Determine the [x, y] coordinate at the center of the cell enclosing the given text.  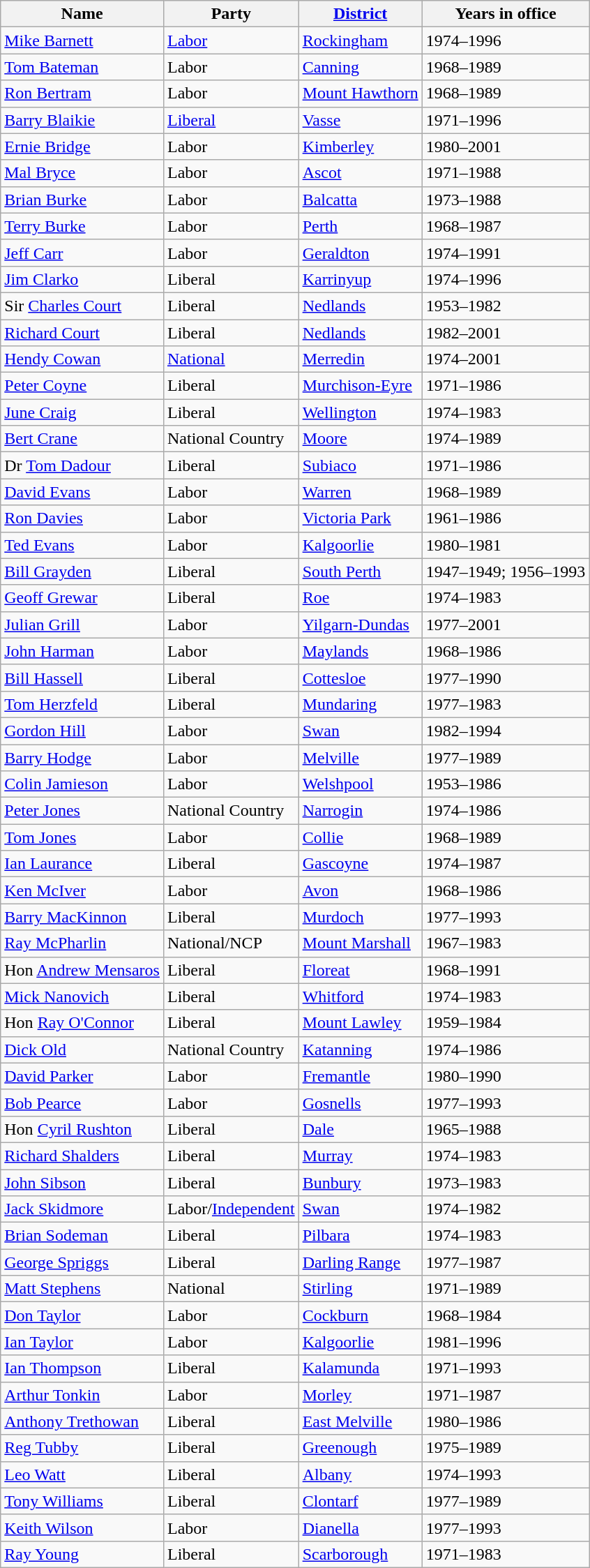
1980–1990 [506, 1076]
Avon [360, 890]
Bunbury [360, 1183]
Collie [360, 837]
Narrogin [360, 811]
Cockburn [360, 1315]
David Evans [82, 492]
Clontarf [360, 1501]
1968–1991 [506, 970]
Fremantle [360, 1076]
Party [231, 14]
Ernie Bridge [82, 147]
Leo Watt [82, 1474]
National/NCP [231, 943]
Dale [360, 1129]
Ray Young [82, 1554]
Tony Williams [82, 1501]
Gosnells [360, 1103]
Mike Barnett [82, 40]
Peter Coyne [82, 386]
Years in office [506, 14]
Hon Cyril Rushton [82, 1129]
Ron Bertram [82, 94]
Mick Nanovich [82, 996]
Barry Hodge [82, 757]
Katanning [360, 1050]
George Spriggs [82, 1262]
Reg Tubby [82, 1448]
Mundaring [360, 704]
Don Taylor [82, 1315]
Scarborough [360, 1554]
Canning [360, 67]
Geraldton [360, 253]
1975–1989 [506, 1448]
Victoria Park [360, 518]
Bill Grayden [82, 572]
Mal Bryce [82, 173]
Greenough [360, 1448]
1971–1983 [506, 1554]
1977–1987 [506, 1262]
1953–1986 [506, 784]
1953–1982 [506, 306]
1971–1993 [506, 1368]
Whitford [360, 996]
Hon Ray O'Connor [82, 1023]
Mount Lawley [360, 1023]
Bill Hassell [82, 678]
Richard Shalders [82, 1156]
1974–2001 [506, 359]
1981–1996 [506, 1342]
Ken McIver [82, 890]
1973–1988 [506, 200]
1980–2001 [506, 147]
Jeff Carr [82, 253]
Balcatta [360, 200]
John Harman [82, 651]
1965–1988 [506, 1129]
Sir Charles Court [82, 306]
Roe [360, 598]
Stirling [360, 1289]
Name [82, 14]
1980–1981 [506, 545]
1974–1993 [506, 1474]
Ted Evans [82, 545]
1977–2001 [506, 625]
Merredin [360, 359]
Welshpool [360, 784]
Brian Burke [82, 200]
Perth [360, 226]
Kalamunda [360, 1368]
Floreat [360, 970]
1974–1991 [506, 253]
1968–1984 [506, 1315]
Albany [360, 1474]
Mount Marshall [360, 943]
Ron Davies [82, 518]
Rockingham [360, 40]
Gordon Hill [82, 731]
Dick Old [82, 1050]
Cottesloe [360, 678]
Darling Range [360, 1262]
Bert Crane [82, 439]
Matt Stephens [82, 1289]
Morley [360, 1395]
Geoff Grewar [82, 598]
David Parker [82, 1076]
Peter Jones [82, 811]
Anthony Trethowan [82, 1421]
Richard Court [82, 333]
1971–1989 [506, 1289]
Tom Jones [82, 837]
Colin Jamieson [82, 784]
1974–1989 [506, 439]
1980–1986 [506, 1421]
Barry Blaikie [82, 120]
Melville [360, 757]
Hendy Cowan [82, 359]
Ray McPharlin [82, 943]
Ian Thompson [82, 1368]
1971–1996 [506, 120]
Dianella [360, 1528]
1971–1988 [506, 173]
Pilbara [360, 1236]
Jack Skidmore [82, 1209]
Vasse [360, 120]
Murdoch [360, 917]
Tom Bateman [82, 67]
1959–1984 [506, 1023]
District [360, 14]
1961–1986 [506, 518]
1974–1987 [506, 864]
South Perth [360, 572]
Ian Laurance [82, 864]
1947–1949; 1956–1993 [506, 572]
Murray [360, 1156]
1977–1990 [506, 678]
John Sibson [82, 1183]
Bob Pearce [82, 1103]
Jim Clarko [82, 279]
Kimberley [360, 147]
Moore [360, 439]
1968–1987 [506, 226]
Gascoyne [360, 864]
East Melville [360, 1421]
Julian Grill [82, 625]
Hon Andrew Mensaros [82, 970]
1974–1982 [506, 1209]
Terry Burke [82, 226]
Karrinyup [360, 279]
Murchison-Eyre [360, 386]
Arthur Tonkin [82, 1395]
Labor/Independent [231, 1209]
Keith Wilson [82, 1528]
1973–1983 [506, 1183]
1982–2001 [506, 333]
Tom Herzfeld [82, 704]
1967–1983 [506, 943]
Ian Taylor [82, 1342]
June Craig [82, 412]
Subiaco [360, 465]
Dr Tom Dadour [82, 465]
Warren [360, 492]
Ascot [360, 173]
1971–1987 [506, 1395]
Mount Hawthorn [360, 94]
Yilgarn-Dundas [360, 625]
Brian Sodeman [82, 1236]
Wellington [360, 412]
Maylands [360, 651]
Barry MacKinnon [82, 917]
1982–1994 [506, 731]
1977–1983 [506, 704]
